Return the (X, Y) coordinate for the center point of the cell that contains the specified text.  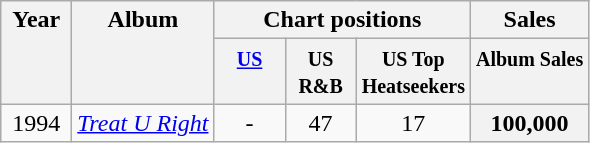
Treat U Right (143, 123)
- (250, 123)
US Top Heatseekers (413, 72)
US R&B (320, 72)
100,000 (529, 123)
Chart positions (342, 20)
1994 (36, 123)
Album Sales (529, 72)
47 (320, 123)
17 (413, 123)
Year (36, 52)
US (250, 72)
Album (143, 52)
Sales (529, 20)
